Provide the (X, Y) coordinate of the cell's center where the given text is located.  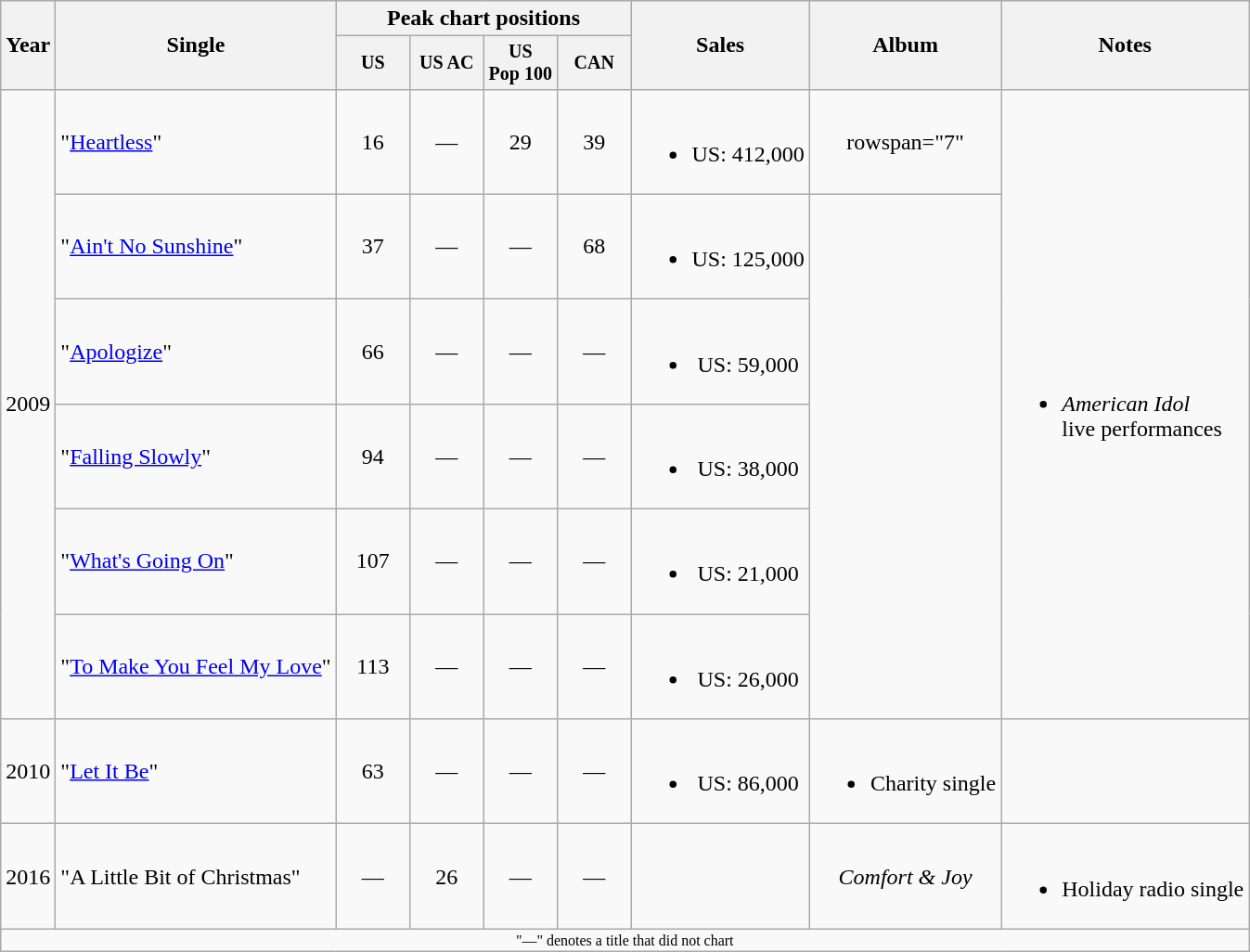
Sales (720, 45)
CAN (594, 63)
US: 86,000 (720, 772)
"Ain't No Sunshine" (196, 247)
39 (594, 141)
94 (373, 457)
"—" denotes a title that did not chart (625, 940)
"Apologize" (196, 351)
US: 412,000 (720, 141)
Notes (1125, 45)
63 (373, 772)
US: 125,000 (720, 247)
"A Little Bit of Christmas" (196, 876)
Comfort & Joy (905, 876)
Single (196, 45)
107 (373, 562)
68 (594, 247)
"To Make You Feel My Love" (196, 666)
USPop 100 (520, 63)
26 (447, 876)
113 (373, 666)
37 (373, 247)
US: 38,000 (720, 457)
"Heartless" (196, 141)
Holiday radio single (1125, 876)
US (373, 63)
US AC (447, 63)
2016 (28, 876)
Peak chart positions (483, 19)
American Idollive performances (1125, 404)
29 (520, 141)
2009 (28, 404)
66 (373, 351)
"What's Going On" (196, 562)
US: 26,000 (720, 666)
Album (905, 45)
16 (373, 141)
rowspan="7" (905, 141)
"Let It Be" (196, 772)
US: 59,000 (720, 351)
"Falling Slowly" (196, 457)
US: 21,000 (720, 562)
2010 (28, 772)
Year (28, 45)
Charity single (905, 772)
